Find where the given text appears and provide that cell's center as [x, y] coordinate. 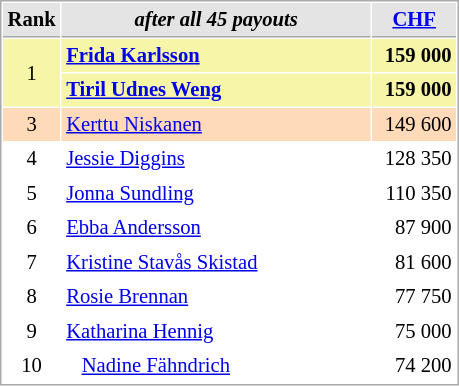
Rank [32, 20]
Jonna Sundling [216, 194]
7 [32, 262]
8 [32, 296]
74 200 [414, 366]
9 [32, 332]
Rosie Brennan [216, 296]
81 600 [414, 262]
Kerttu Niskanen [216, 124]
Katharina Hennig [216, 332]
Ebba Andersson [216, 228]
Nadine Fähndrich [216, 366]
Jessie Diggins [216, 158]
Tiril Udnes Weng [216, 90]
77 750 [414, 296]
128 350 [414, 158]
Kristine Stavås Skistad [216, 262]
4 [32, 158]
Frida Karlsson [216, 56]
6 [32, 228]
110 350 [414, 194]
87 900 [414, 228]
3 [32, 124]
5 [32, 194]
1 [32, 73]
10 [32, 366]
after all 45 payouts [216, 20]
75 000 [414, 332]
149 600 [414, 124]
CHF [414, 20]
